From the cell containing the given text, extract its center point as (x, y) coordinate. 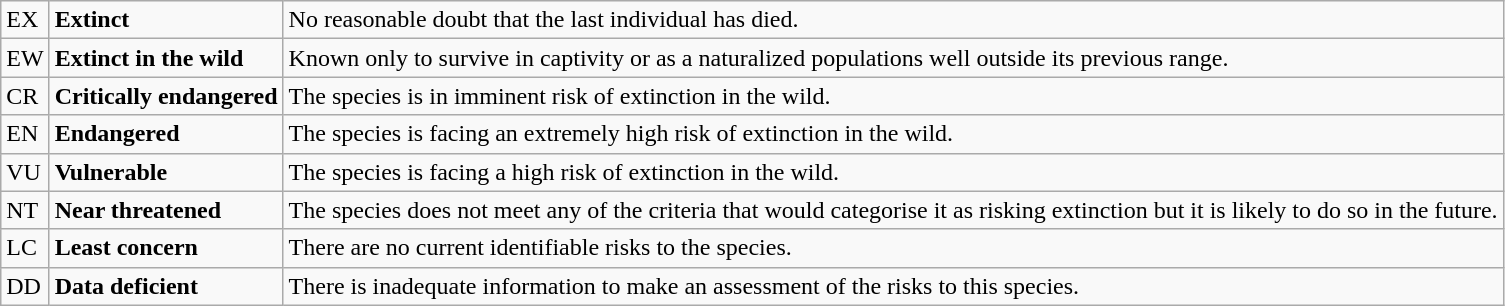
The species is facing an extremely high risk of extinction in the wild. (893, 134)
EW (25, 58)
Data deficient (166, 286)
No reasonable doubt that the last individual has died. (893, 20)
EX (25, 20)
There is inadequate information to make an assessment of the risks to this species. (893, 286)
DD (25, 286)
LC (25, 248)
VU (25, 172)
Extinct (166, 20)
Known only to survive in captivity or as a naturalized populations well outside its previous range. (893, 58)
Vulnerable (166, 172)
The species is in imminent risk of extinction in the wild. (893, 96)
Extinct in the wild (166, 58)
Least concern (166, 248)
There are no current identifiable risks to the species. (893, 248)
Near threatened (166, 210)
Critically endangered (166, 96)
CR (25, 96)
The species is facing a high risk of extinction in the wild. (893, 172)
Endangered (166, 134)
EN (25, 134)
The species does not meet any of the criteria that would categorise it as risking extinction but it is likely to do so in the future. (893, 210)
NT (25, 210)
